Detect which cell encompasses the target text, then output its [X, Y] center coordinate. 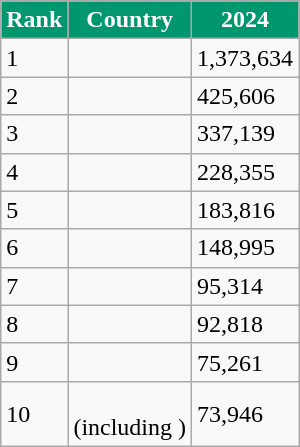
5 [34, 210]
3 [34, 134]
148,995 [246, 248]
425,606 [246, 96]
6 [34, 248]
228,355 [246, 172]
337,139 [246, 134]
92,818 [246, 324]
Rank [34, 20]
2 [34, 96]
9 [34, 362]
Country [130, 20]
7 [34, 286]
95,314 [246, 286]
75,261 [246, 362]
73,946 [246, 414]
1 [34, 58]
2024 [246, 20]
(including ) [130, 414]
183,816 [246, 210]
1,373,634 [246, 58]
4 [34, 172]
8 [34, 324]
10 [34, 414]
